Pinpoint the cell where the given text exists, returning its [x, y] midpoint coordinate. 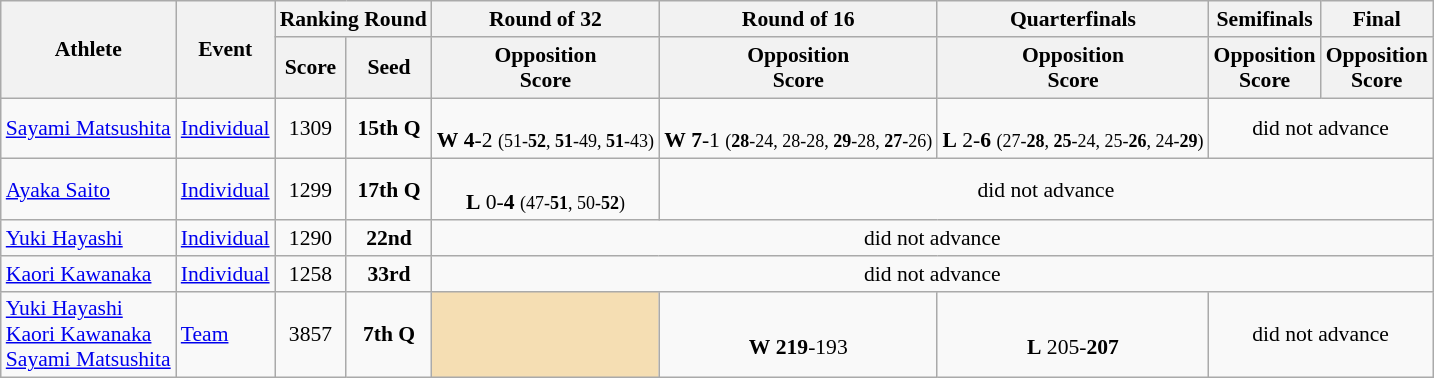
W 4-2 (51-52, 51-49, 51-43) [546, 128]
33rd [388, 274]
Kaori Kawanaka [88, 274]
L 205-207 [1072, 334]
1309 [311, 128]
3857 [311, 334]
17th Q [388, 190]
Athlete [88, 50]
Seed [388, 68]
Score [311, 68]
1258 [311, 274]
Final [1377, 19]
Ranking Round [354, 19]
Quarterfinals [1072, 19]
Event [226, 50]
L 0-4 (47-51, 50-52) [546, 190]
Round of 32 [546, 19]
Yuki HayashiKaori KawanakaSayami Matsushita [88, 334]
Round of 16 [798, 19]
W 219-193 [798, 334]
22nd [388, 238]
1290 [311, 238]
15th Q [388, 128]
Sayami Matsushita [88, 128]
7th Q [388, 334]
Ayaka Saito [88, 190]
1299 [311, 190]
Team [226, 334]
W 7-1 (28-24, 28-28, 29-28, 27-26) [798, 128]
Semifinals [1265, 19]
L 2-6 (27-28, 25-24, 25-26, 24-29) [1072, 128]
Yuki Hayashi [88, 238]
